Find where the given text appears and provide that cell's center as (x, y) coordinate. 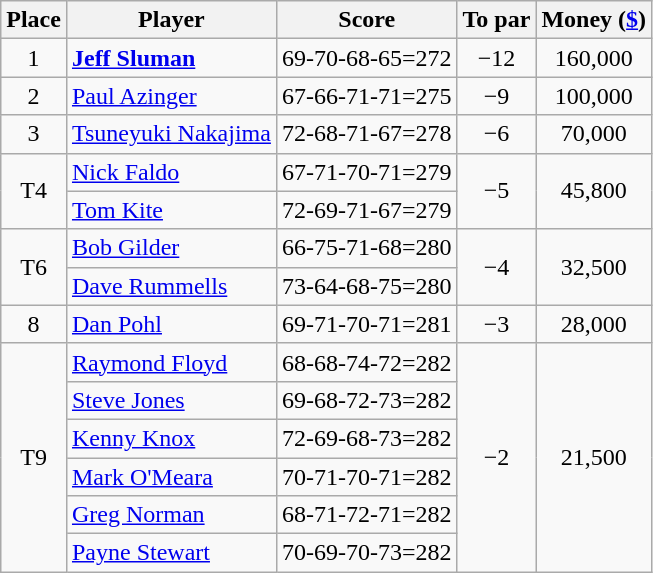
Nick Faldo (171, 172)
Money ($) (594, 20)
68-71-72-71=282 (366, 515)
Mark O'Meara (171, 477)
67-66-71-71=275 (366, 96)
69-70-68-65=272 (366, 58)
−9 (496, 96)
−2 (496, 457)
45,800 (594, 191)
Kenny Knox (171, 438)
73-64-68-75=280 (366, 286)
69-68-72-73=282 (366, 400)
32,500 (594, 267)
Dan Pohl (171, 324)
72-69-68-73=282 (366, 438)
70-69-70-73=282 (366, 553)
72-68-71-67=278 (366, 134)
100,000 (594, 96)
68-68-74-72=282 (366, 362)
Tsuneyuki Nakajima (171, 134)
Tom Kite (171, 210)
Player (171, 20)
Dave Rummells (171, 286)
−5 (496, 191)
72-69-71-67=279 (366, 210)
Bob Gilder (171, 248)
3 (34, 134)
2 (34, 96)
Greg Norman (171, 515)
67-71-70-71=279 (366, 172)
Steve Jones (171, 400)
Score (366, 20)
Jeff Sluman (171, 58)
66-75-71-68=280 (366, 248)
−12 (496, 58)
69-71-70-71=281 (366, 324)
Paul Azinger (171, 96)
1 (34, 58)
70,000 (594, 134)
T9 (34, 457)
8 (34, 324)
21,500 (594, 457)
−6 (496, 134)
T6 (34, 267)
70-71-70-71=282 (366, 477)
T4 (34, 191)
28,000 (594, 324)
To par (496, 20)
160,000 (594, 58)
Place (34, 20)
Payne Stewart (171, 553)
−4 (496, 267)
−3 (496, 324)
Raymond Floyd (171, 362)
